Find where the given text appears and provide that cell's center as (x, y) coordinate. 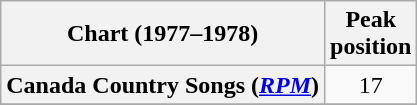
Canada Country Songs (RPM) (163, 85)
Peak position (371, 34)
Chart (1977–1978) (163, 34)
17 (371, 85)
